Return (X, Y) of the center of cell containing provided text 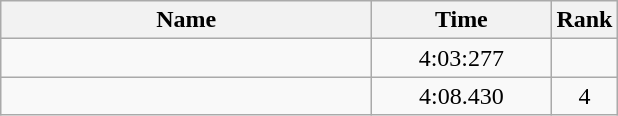
4:08.430 (462, 96)
4:03:277 (462, 58)
Name (186, 20)
Time (462, 20)
4 (584, 96)
Rank (584, 20)
